Detect which cell encompasses the target text, then output its (x, y) center coordinate. 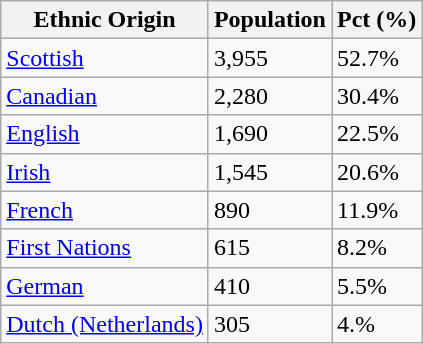
1,690 (270, 134)
1,545 (270, 172)
3,955 (270, 58)
8.2% (377, 248)
Population (270, 20)
30.4% (377, 96)
Ethnic Origin (105, 20)
First Nations (105, 248)
4.% (377, 324)
890 (270, 210)
22.5% (377, 134)
615 (270, 248)
2,280 (270, 96)
305 (270, 324)
20.6% (377, 172)
410 (270, 286)
11.9% (377, 210)
Irish (105, 172)
52.7% (377, 58)
5.5% (377, 286)
Pct (%) (377, 20)
English (105, 134)
German (105, 286)
French (105, 210)
Canadian (105, 96)
Scottish (105, 58)
Dutch (Netherlands) (105, 324)
